From the cell containing the given text, extract its center point as [x, y] coordinate. 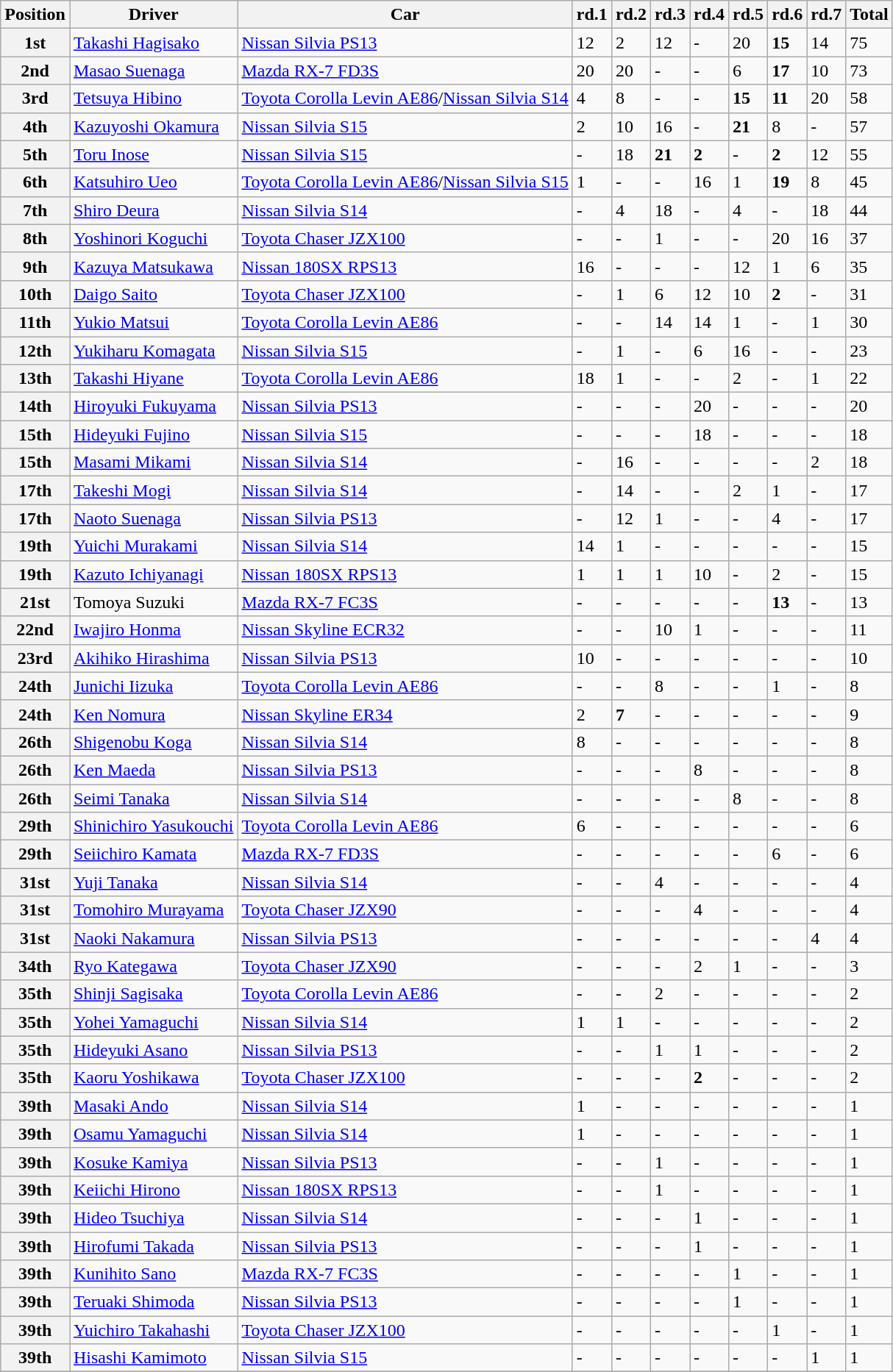
35 [869, 266]
Takeshi Mogi [153, 490]
Hirofumi Takada [153, 1246]
Kosuke Kamiya [153, 1162]
9 [869, 714]
Takashi Hagisako [153, 43]
rd.7 [827, 15]
Yuji Tanaka [153, 882]
5th [35, 154]
Junichi Iizuka [153, 686]
Kunihito Sano [153, 1274]
Toyota Corolla Levin AE86/Nissan Silvia S15 [405, 182]
Keiichi Hirono [153, 1190]
3 [869, 966]
Hisashi Kamimoto [153, 1358]
7 [631, 714]
Naoto Suenaga [153, 518]
rd.4 [709, 15]
Ken Maeda [153, 770]
Kazuyoshi Okamura [153, 126]
11th [35, 322]
Masao Suenaga [153, 71]
Car [405, 15]
22 [869, 379]
Nissan Skyline ECR32 [405, 630]
10th [35, 294]
31 [869, 294]
Naoki Nakamura [153, 938]
58 [869, 99]
Seiichiro Kamata [153, 854]
Iwajiro Honma [153, 630]
Hideyuki Fujino [153, 435]
Ken Nomura [153, 714]
9th [35, 266]
Toru Inose [153, 154]
Yukio Matsui [153, 322]
22nd [35, 630]
6th [35, 182]
Shinichiro Yasukouchi [153, 826]
19 [787, 182]
Toyota Corolla Levin AE86/Nissan Silvia S14 [405, 99]
Osamu Yamaguchi [153, 1134]
4th [35, 126]
34th [35, 966]
Teruaki Shimoda [153, 1302]
Ryo Kategawa [153, 966]
21st [35, 602]
Tomoya Suzuki [153, 602]
57 [869, 126]
Tomohiro Murayama [153, 910]
Hideyuki Asano [153, 1050]
Daigo Saito [153, 294]
Yukiharu Komagata [153, 351]
23rd [35, 658]
73 [869, 71]
8th [35, 238]
44 [869, 210]
Nissan Skyline ER34 [405, 714]
Driver [153, 15]
Masami Mikami [153, 462]
rd.1 [591, 15]
7th [35, 210]
55 [869, 154]
Akihiko Hirashima [153, 658]
45 [869, 182]
Total [869, 15]
Yuichiro Takahashi [153, 1330]
75 [869, 43]
Kazuya Matsukawa [153, 266]
Kazuto Ichiyanagi [153, 574]
37 [869, 238]
14th [35, 407]
Seimi Tanaka [153, 798]
rd.2 [631, 15]
Yohei Yamaguchi [153, 1022]
Masaki Ando [153, 1106]
Shinji Sagisaka [153, 994]
1st [35, 43]
2nd [35, 71]
Katsuhiro Ueo [153, 182]
Shiro Deura [153, 210]
Yuichi Murakami [153, 546]
Hideo Tsuchiya [153, 1218]
Hiroyuki Fukuyama [153, 407]
Shigenobu Koga [153, 742]
Yoshinori Koguchi [153, 238]
Takashi Hiyane [153, 379]
rd.3 [669, 15]
13th [35, 379]
Tetsuya Hibino [153, 99]
30 [869, 322]
rd.5 [749, 15]
Position [35, 15]
Kaoru Yoshikawa [153, 1078]
rd.6 [787, 15]
12th [35, 351]
23 [869, 351]
3rd [35, 99]
